Detect which cell encompasses the target text, then output its (x, y) center coordinate. 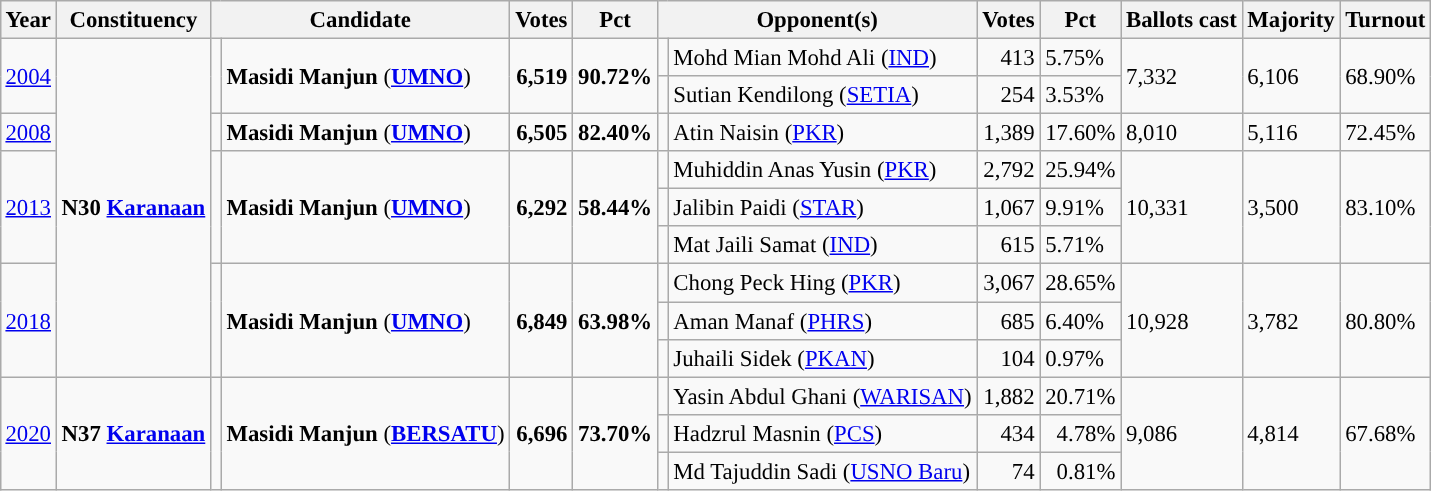
0.81% (1080, 471)
N30 Karanaan (133, 207)
Md Tajuddin Sadi (USNO Baru) (822, 471)
25.94% (1080, 170)
3.53% (1080, 95)
7,332 (1182, 76)
413 (1008, 57)
Masidi Manjun (BERSATU) (366, 434)
6,106 (1291, 76)
Ballots cast (1182, 20)
68.90% (1386, 76)
6,292 (542, 208)
67.68% (1386, 434)
6,849 (542, 320)
Turnout (1386, 20)
Opponent(s) (817, 20)
Candidate (360, 20)
74 (1008, 471)
3,782 (1291, 320)
58.44% (616, 208)
6,505 (542, 133)
90.72% (616, 76)
2008 (28, 133)
6,696 (542, 434)
Yasin Abdul Ghani (WARISAN) (822, 396)
N37 Karanaan (133, 434)
83.10% (1386, 208)
3,500 (1291, 208)
2013 (28, 208)
72.45% (1386, 133)
63.98% (616, 320)
2018 (28, 320)
Atin Naisin (PKR) (822, 133)
80.80% (1386, 320)
17.60% (1080, 133)
9.91% (1080, 208)
0.97% (1080, 358)
10,928 (1182, 320)
Chong Peck Hing (PKR) (822, 283)
Muhiddin Anas Yusin (PKR) (822, 170)
Juhaili Sidek (PKAN) (822, 358)
1,389 (1008, 133)
Aman Manaf (PHRS) (822, 321)
104 (1008, 358)
4.78% (1080, 433)
Sutian Kendilong (SETIA) (822, 95)
10,331 (1182, 208)
3,067 (1008, 283)
6,519 (542, 76)
434 (1008, 433)
Year (28, 20)
8,010 (1182, 133)
Mat Jaili Samat (IND) (822, 245)
615 (1008, 245)
28.65% (1080, 283)
1,882 (1008, 396)
82.40% (616, 133)
1,067 (1008, 208)
5,116 (1291, 133)
Constituency (133, 20)
73.70% (616, 434)
Majority (1291, 20)
4,814 (1291, 434)
5.75% (1080, 57)
5.71% (1080, 245)
685 (1008, 321)
9,086 (1182, 434)
Hadzrul Masnin (PCS) (822, 433)
Mohd Mian Mohd Ali (IND) (822, 57)
2,792 (1008, 170)
Jalibin Paidi (STAR) (822, 208)
2020 (28, 434)
20.71% (1080, 396)
6.40% (1080, 321)
2004 (28, 76)
254 (1008, 95)
